Detect which cell encompasses the target text, then output its (x, y) center coordinate. 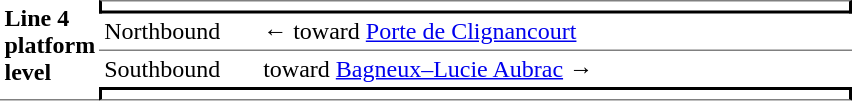
Northbound (180, 33)
Southbound (180, 69)
Line 4 platform level (50, 50)
